Return (x, y) of the center of cell containing provided text 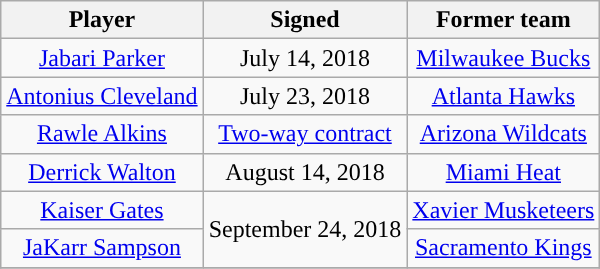
Jabari Parker (102, 58)
Signed (305, 20)
Kaiser Gates (102, 210)
Antonius Cleveland (102, 96)
September 24, 2018 (305, 229)
July 14, 2018 (305, 58)
August 14, 2018 (305, 172)
Two-way contract (305, 134)
Miami Heat (504, 172)
Derrick Walton (102, 172)
Former team (504, 20)
July 23, 2018 (305, 96)
Milwaukee Bucks (504, 58)
Xavier Musketeers (504, 210)
Arizona Wildcats (504, 134)
Sacramento Kings (504, 248)
JaKarr Sampson (102, 248)
Player (102, 20)
Atlanta Hawks (504, 96)
Rawle Alkins (102, 134)
